Locate the cell with the specified text and output its [X, Y] center coordinate. 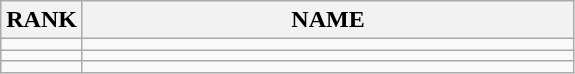
NAME [328, 20]
RANK [42, 20]
